Extract the [x, y] coordinate from the center of the cell holding the provided text.  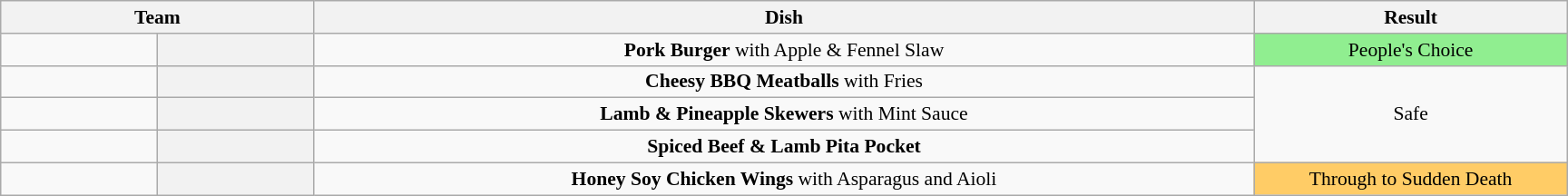
Result [1410, 17]
Honey Soy Chicken Wings with Asparagus and Aioli [784, 179]
Through to Sudden Death [1410, 179]
Lamb & Pineapple Skewers with Mint Sauce [784, 114]
Team [158, 17]
Cheesy BBQ Meatballs with Fries [784, 82]
Dish [784, 17]
People's Choice [1410, 50]
Spiced Beef & Lamb Pita Pocket [784, 147]
Safe [1410, 114]
Pork Burger with Apple & Fennel Slaw [784, 50]
